Pinpoint the cell where the given text exists, returning its (x, y) midpoint coordinate. 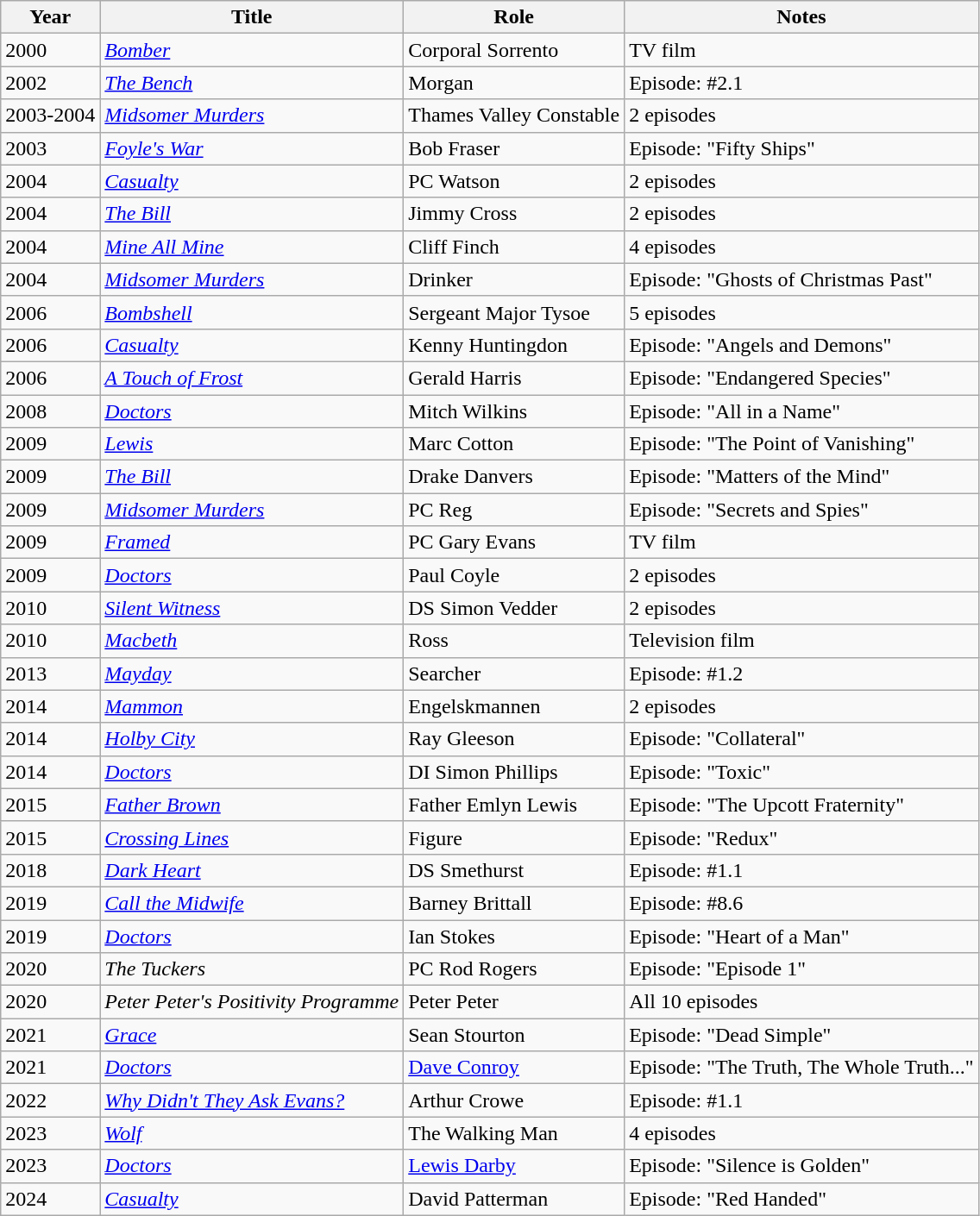
All 10 episodes (801, 1002)
Bomber (252, 50)
Searcher (514, 674)
2013 (50, 674)
Year (50, 17)
Episode: "Silence is Golden" (801, 1166)
Lewis Darby (514, 1166)
Macbeth (252, 641)
Wolf (252, 1133)
Framed (252, 542)
Episode: "Endangered Species" (801, 378)
Jimmy Cross (514, 214)
Episode: "The Upcott Fraternity" (801, 805)
Episode: "Episode 1" (801, 969)
The Walking Man (514, 1133)
Drinker (514, 279)
Sergeant Major Tysoe (514, 312)
2003 (50, 148)
Morgan (514, 83)
Peter Peter's Positivity Programme (252, 1002)
Drake Danvers (514, 477)
Mitch Wilkins (514, 411)
Holby City (252, 739)
Bob Fraser (514, 148)
Dark Heart (252, 870)
DI Simon Phillips (514, 772)
Kenny Huntingdon (514, 345)
Episode: #1.2 (801, 674)
The Bench (252, 83)
Television film (801, 641)
Thames Valley Constable (514, 116)
Paul Coyle (514, 575)
Silent Witness (252, 608)
Bombshell (252, 312)
2008 (50, 411)
Arthur Crowe (514, 1100)
2002 (50, 83)
Episode: "Matters of the Mind" (801, 477)
2022 (50, 1100)
PC Reg (514, 510)
Figure (514, 837)
Episode: "Ghosts of Christmas Past" (801, 279)
Lewis (252, 444)
Episode: "Angels and Demons" (801, 345)
2018 (50, 870)
2000 (50, 50)
Father Emlyn Lewis (514, 805)
PC Gary Evans (514, 542)
2024 (50, 1199)
Marc Cotton (514, 444)
Notes (801, 17)
2003-2004 (50, 116)
Ray Gleeson (514, 739)
Peter Peter (514, 1002)
David Patterman (514, 1199)
Gerald Harris (514, 378)
Episode: "Heart of a Man" (801, 936)
Episode: "Fifty Ships" (801, 148)
Engelskmannen (514, 706)
Ross (514, 641)
Episode: "Red Handed" (801, 1199)
5 episodes (801, 312)
Mammon (252, 706)
Dave Conroy (514, 1068)
Episode: "Secrets and Spies" (801, 510)
Episode: "Redux" (801, 837)
Role (514, 17)
Why Didn't They Ask Evans? (252, 1100)
Cliff Finch (514, 247)
Crossing Lines (252, 837)
Episode: "Dead Simple" (801, 1035)
Grace (252, 1035)
Sean Stourton (514, 1035)
Episode: #8.6 (801, 903)
PC Watson (514, 181)
Corporal Sorrento (514, 50)
Episode: "Collateral" (801, 739)
Title (252, 17)
Barney Brittall (514, 903)
Mayday (252, 674)
Episode: "All in a Name" (801, 411)
Episode: "Toxic" (801, 772)
Episode: "The Point of Vanishing" (801, 444)
A Touch of Frost (252, 378)
DS Simon Vedder (514, 608)
DS Smethurst (514, 870)
Ian Stokes (514, 936)
Foyle's War (252, 148)
PC Rod Rogers (514, 969)
The Tuckers (252, 969)
Episode: #2.1 (801, 83)
Mine All Mine (252, 247)
Father Brown (252, 805)
Episode: "The Truth, The Whole Truth..." (801, 1068)
Call the Midwife (252, 903)
